Identify which cell holds the provided text, then report its [X, Y] central coordinate. 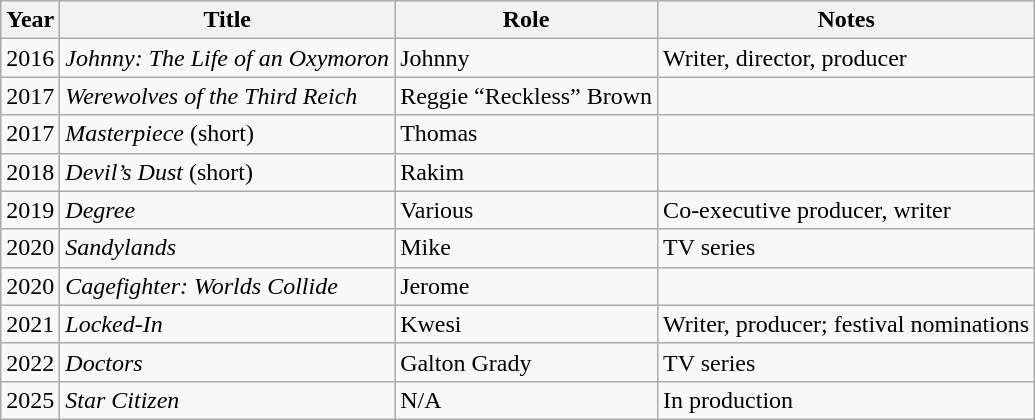
Werewolves of the Third Reich [228, 96]
In production [846, 400]
2016 [30, 58]
Writer, director, producer [846, 58]
Cagefighter: Worlds Collide [228, 286]
2021 [30, 324]
Degree [228, 210]
Johnny [526, 58]
Masterpiece (short) [228, 134]
Co-executive producer, writer [846, 210]
Star Citizen [228, 400]
2022 [30, 362]
Rakim [526, 172]
Devil’s Dust (short) [228, 172]
2019 [30, 210]
Mike [526, 248]
Writer, producer; festival nominations [846, 324]
2018 [30, 172]
Sandylands [228, 248]
2025 [30, 400]
Galton Grady [526, 362]
Title [228, 20]
Various [526, 210]
Notes [846, 20]
Jerome [526, 286]
Kwesi [526, 324]
Doctors [228, 362]
Johnny: The Life of an Oxymoron [228, 58]
Year [30, 20]
Role [526, 20]
Reggie “Reckless” Brown [526, 96]
Locked-In [228, 324]
Thomas [526, 134]
N/A [526, 400]
